Detect which cell encompasses the target text, then output its (x, y) center coordinate. 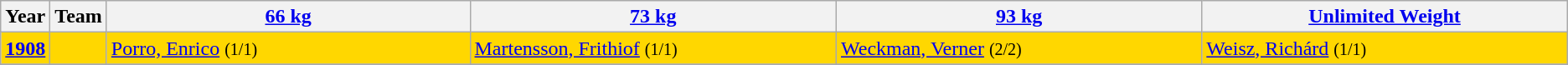
66 kg (288, 17)
Porro, Enrico (1/1) (288, 48)
Team (79, 17)
Unlimited Weight (1385, 17)
1908 (25, 48)
73 kg (653, 17)
Weckman, Verner (2/2) (1019, 48)
Martensson, Frithiof (1/1) (653, 48)
Weisz, Richárd (1/1) (1385, 48)
Year (25, 17)
93 kg (1019, 17)
